Return (X, Y) of the center of cell containing provided text 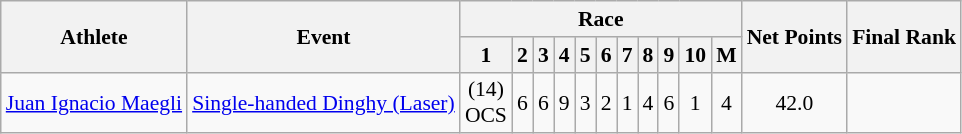
5 (586, 55)
M (726, 55)
Final Rank (904, 36)
Juan Ignacio Maegli (94, 102)
Net Points (794, 36)
7 (628, 55)
Athlete (94, 36)
10 (695, 55)
Event (324, 36)
8 (648, 55)
Race (601, 19)
(14)OCS (486, 102)
42.0 (794, 102)
Single-handed Dinghy (Laser) (324, 102)
